Capture the cell that displays the provided text and extract its (x, y) central coordinate. 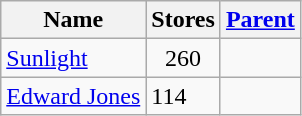
Sunlight (74, 58)
Parent (260, 20)
114 (184, 96)
Name (74, 20)
260 (184, 58)
Edward Jones (74, 96)
Stores (184, 20)
